Provide the (x, y) coordinate of the cell's center where the given text is located.  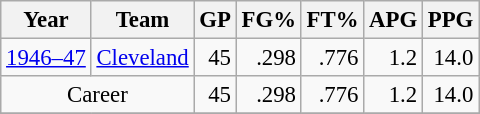
FG% (268, 20)
FT% (332, 20)
Cleveland (142, 58)
GP (215, 20)
Year (46, 20)
PPG (450, 20)
1946–47 (46, 58)
APG (394, 20)
Team (142, 20)
Career (98, 95)
